For the text-containing cell, return its midpoint in [x, y] coordinate format. 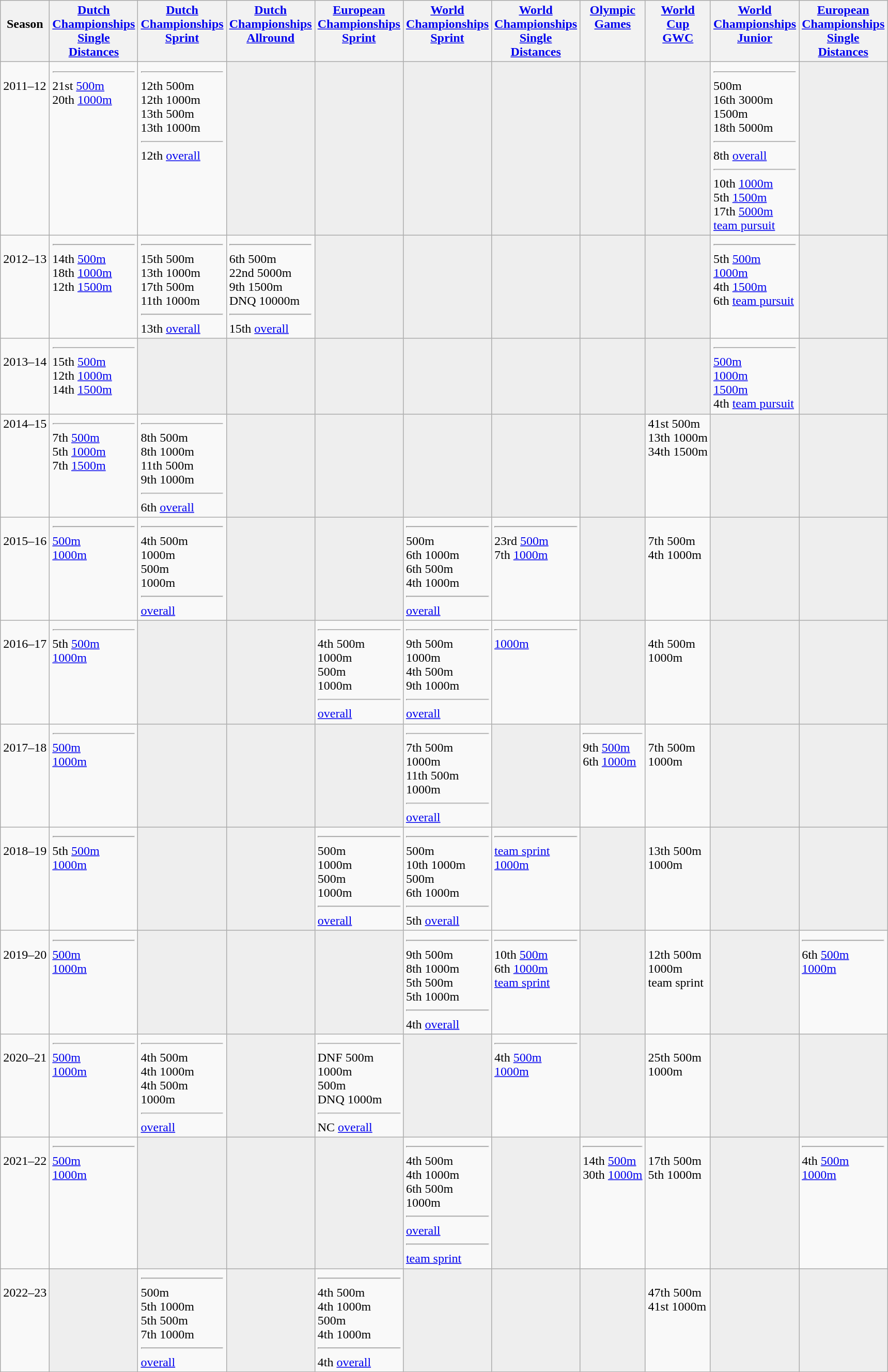
7th 500m 1000m [678, 775]
2022–23 [25, 1320]
2012–13 [25, 287]
500m 1000m 1500m 4th team pursuit [754, 376]
500m 10th 1000m 500m 6th 1000m 5th overall [447, 879]
12th 500m 1000m team sprint [678, 982]
23rd 500m 7th 1000m [536, 569]
Dutch Championships Single Distances [94, 31]
7th 500m 5th 1000m 7th 1500m [94, 465]
9th 500m 8th 1000m 5th 500m 5th 1000m 4th overall [447, 982]
2021–22 [25, 1203]
9th 500m 1000m 4th 500m 9th 1000m overall [447, 672]
500m 5th 1000m 5th 500m 7th 1000m overall [182, 1320]
World Championships Single Distances [536, 31]
2020–21 [25, 1085]
13th 500m 1000m [678, 879]
47th 500m 41st 1000m [678, 1320]
1000m [536, 672]
World Championships Junior [754, 31]
2016–17 [25, 672]
12th 500m 12th 1000m 13th 500m 13th 1000m 12th overall [182, 149]
15th 500m 13th 1000m 17th 500m 11th 1000m 13th overall [182, 287]
7th 500m 4th 1000m [678, 569]
7th 500m 1000m 11th 500m 1000m overall [447, 775]
4th 500m 4th 1000m 500m 4th 1000m 4th overall [359, 1320]
500m 16th 3000m 1500m 18th 5000m 8th overall 10th 1000m 5th 1500m 17th 5000m team pursuit [754, 149]
4th 500m 4th 1000m 6th 500m 1000m overall team sprint [447, 1203]
500m 1000m 500m 1000m overall [359, 879]
25th 500m 1000m [678, 1085]
8th 500m 8th 1000m 11th 500m 9th 1000m 6th overall [182, 465]
Season [25, 31]
2014–15 [25, 465]
41st 500m 13th 1000m 34th 1500m [678, 465]
15th 500m 12th 1000m 14th 1500m [94, 376]
17th 500m 5th 1000m [678, 1203]
2017–18 [25, 775]
2013–14 [25, 376]
4th 500m 4th 1000m 4th 500m 1000m overall [182, 1085]
5th 500m 1000m 4th 1500m 6th team pursuit [754, 287]
Olympic Games [613, 31]
9th 500m 6th 1000m [613, 775]
World Championships Sprint [447, 31]
Dutch Championships Sprint [182, 31]
2015–16 [25, 569]
21st 500m 20th 1000m [94, 149]
500m 6th 1000m 6th 500m 4th 1000m overall [447, 569]
European Championships Sprint [359, 31]
Dutch Championships Allround [271, 31]
2019–20 [25, 982]
European Championships Single Distances [843, 31]
6th 500m 22nd 5000m 9th 1500m DNQ 10000m 15th overall [271, 287]
2011–12 [25, 149]
14th 500m 30th 1000m [613, 1203]
10th 500m 6th 1000m team sprint [536, 982]
6th 500m 1000m [843, 982]
World Cup GWC [678, 31]
14th 500m 18th 1000m 12th 1500m [94, 287]
DNF 500m 1000m 500m DNQ 1000m NC overall [359, 1085]
2018–19 [25, 879]
team sprint 1000m [536, 879]
